Determine the [X, Y] coordinate at the center of the cell enclosing the given text.  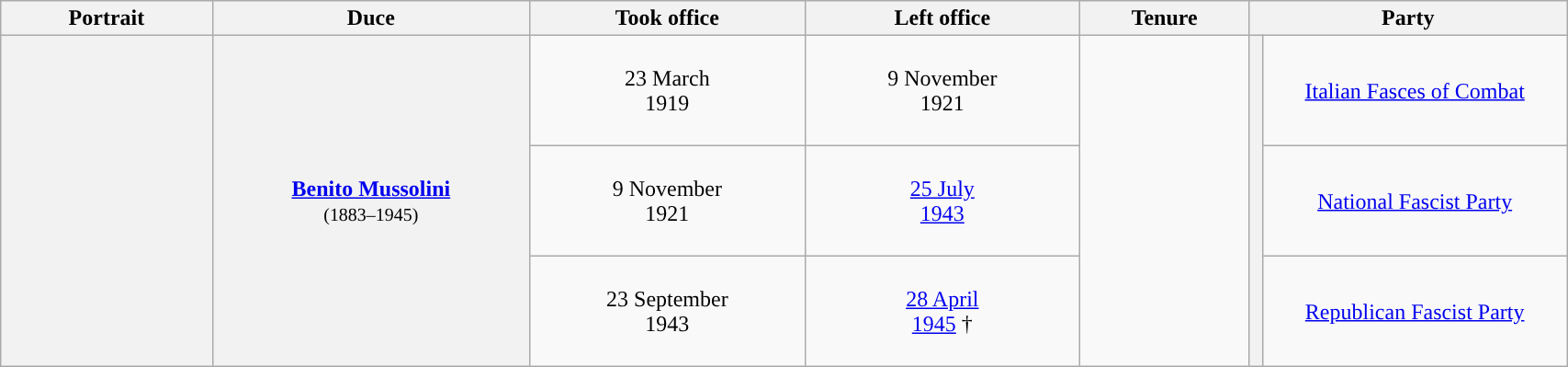
28 April1945 † [942, 312]
Party [1408, 18]
Republican Fascist Party [1415, 312]
23 September1943 [667, 312]
Italian Fasces of Combat [1415, 91]
Took office [667, 18]
Portrait [107, 18]
Left office [942, 18]
National Fascist Party [1415, 201]
Duce [371, 18]
23 March1919 [667, 91]
Tenure [1165, 18]
Benito Mussolini(1883–1945) [371, 201]
25 July1943 [942, 201]
